Search for the cell housing the specified text and yield its (X, Y) center coordinate. 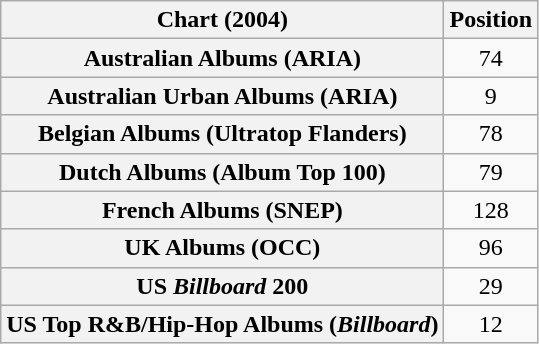
Australian Albums (ARIA) (222, 58)
78 (491, 134)
UK Albums (OCC) (222, 248)
Position (491, 20)
96 (491, 248)
Dutch Albums (Album Top 100) (222, 172)
128 (491, 210)
Chart (2004) (222, 20)
US Top R&B/Hip-Hop Albums (Billboard) (222, 324)
Belgian Albums (Ultratop Flanders) (222, 134)
US Billboard 200 (222, 286)
French Albums (SNEP) (222, 210)
29 (491, 286)
Australian Urban Albums (ARIA) (222, 96)
9 (491, 96)
12 (491, 324)
74 (491, 58)
79 (491, 172)
